From the cell containing the given text, extract its center point as [X, Y] coordinate. 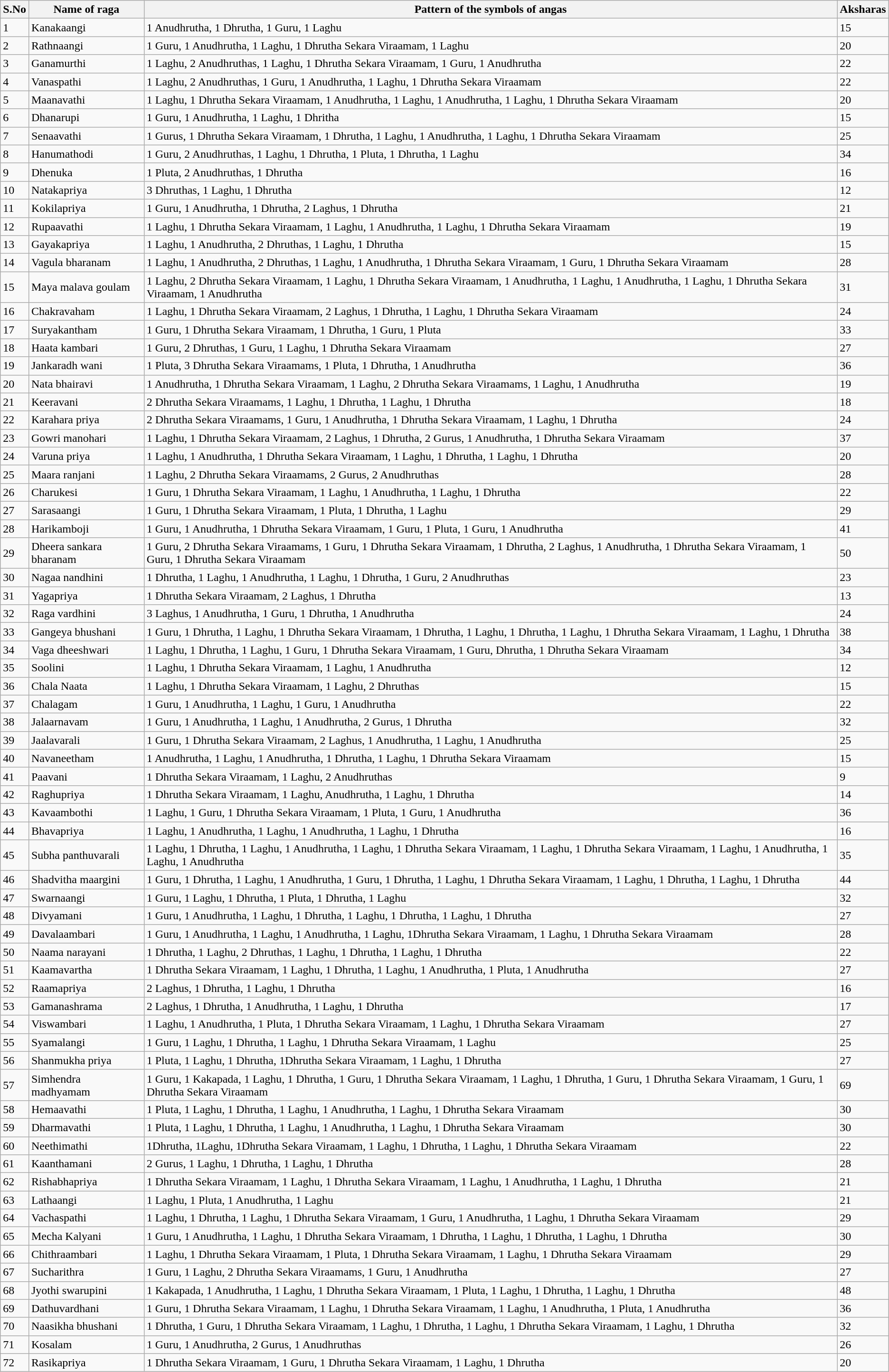
1 Laghu, 1 Guru, 1 Dhrutha Sekara Viraamam, 1 Pluta, 1 Guru, 1 Anudhrutha [491, 812]
Chithraambari [86, 1254]
Naama narayani [86, 952]
1 Guru, 1 Laghu, 1 Dhrutha, 1 Pluta, 1 Dhrutha, 1 Laghu [491, 898]
1 Guru, 1 Anudhrutha, 1 Laghu, 1 Anudhrutha, 2 Gurus, 1 Dhrutha [491, 722]
54 [15, 1024]
1 Laghu, 1 Dhrutha Sekara Viraamam, 1 Laghu, 1 Anudhrutha, 1 Laghu, 1 Dhrutha Sekara Viraamam [491, 227]
Kaamavartha [86, 970]
1 Dhrutha, 1 Laghu, 2 Dhruthas, 1 Laghu, 1 Dhrutha, 1 Laghu, 1 Dhrutha [491, 952]
Raghupriya [86, 794]
Bhavapriya [86, 831]
1 [15, 28]
Divyamani [86, 916]
Pattern of the symbols of angas [491, 10]
70 [15, 1326]
1 Guru, 2 Anudhruthas, 1 Laghu, 1 Dhrutha, 1 Pluta, 1 Dhrutha, 1 Laghu [491, 154]
1 Laghu, 1 Pluta, 1 Anudhrutha, 1 Laghu [491, 1200]
1 Laghu, 1 Dhrutha Sekara Viraamam, 1 Anudhrutha, 1 Laghu, 1 Anudhrutha, 1 Laghu, 1 Dhrutha Sekara Viraamam [491, 100]
1 Guru, 1 Dhrutha, 1 Laghu, 1 Dhrutha Sekara Viraamam, 1 Dhrutha, 1 Laghu, 1 Dhrutha, 1 Laghu, 1 Dhrutha Sekara Viraamam, 1 Laghu, 1 Dhrutha [491, 632]
1 Dhrutha Sekara Viraamam, 1 Laghu, Anudhrutha, 1 Laghu, 1 Dhrutha [491, 794]
Naasikha bhushani [86, 1326]
Simhendra madhyamam [86, 1085]
Davalaambari [86, 934]
1 Guru, 1 Dhrutha Sekara Viraamam, 1 Laghu, 1 Anudhrutha, 1 Laghu, 1 Dhrutha [491, 492]
Jankaradh wani [86, 366]
1 Guru, 2 Dhruthas, 1 Guru, 1 Laghu, 1 Dhrutha Sekara Viraamam [491, 348]
61 [15, 1164]
Sucharithra [86, 1272]
Hanumathodi [86, 154]
1 Kakapada, 1 Anudhrutha, 1 Laghu, 1 Dhrutha Sekara Viraamam, 1 Pluta, 1 Laghu, 1 Dhrutha, 1 Laghu, 1 Dhrutha [491, 1290]
Chakravaham [86, 312]
1 Dhrutha Sekara Viraamam, 1 Laghu, 2 Anudhruthas [491, 776]
1 Guru, 1 Laghu, 2 Dhrutha Sekara Viraamams, 1 Guru, 1 Anudhrutha [491, 1272]
Maya malava goulam [86, 287]
Haata kambari [86, 348]
Vagula bharanam [86, 263]
Gamanashrama [86, 1006]
Rasikapriya [86, 1362]
Maara ranjani [86, 474]
3 [15, 64]
51 [15, 970]
Raamapriya [86, 988]
71 [15, 1344]
1 Laghu, 1 Dhrutha Sekara Viraamam, 1 Laghu, 2 Dhruthas [491, 686]
6 [15, 118]
Gangeya bhushani [86, 632]
45 [15, 855]
1 Anudhrutha, 1 Dhrutha Sekara Viraamam, 1 Laghu, 2 Dhrutha Sekara Viraamams, 1 Laghu, 1 Anudhrutha [491, 384]
64 [15, 1218]
3 Dhruthas, 1 Laghu, 1 Dhrutha [491, 190]
Nata bhairavi [86, 384]
1 Guru, 1 Dhrutha Sekara Viraamam, 1 Laghu, 1 Dhrutha Sekara Viraamam, 1 Laghu, 1 Anudhrutha, 1 Pluta, 1 Anudhrutha [491, 1308]
2 Laghus, 1 Dhrutha, 1 Anudhrutha, 1 Laghu, 1 Dhrutha [491, 1006]
Senaavathi [86, 136]
1 Dhrutha Sekara Viraamam, 1 Laghu, 1 Dhrutha Sekara Viraamam, 1 Laghu, 1 Anudhrutha, 1 Laghu, 1 Dhrutha [491, 1182]
Kosalam [86, 1344]
Shadvitha maargini [86, 880]
1 Dhrutha Sekara Viraamam, 1 Laghu, 1 Dhrutha, 1 Laghu, 1 Anudhrutha, 1 Pluta, 1 Anudhrutha [491, 970]
1 Guru, 1 Anudhrutha, 1 Laghu, 1 Dhritha [491, 118]
Vaga dheeshwari [86, 650]
5 [15, 100]
42 [15, 794]
1 Laghu, 1 Anudhrutha, 1 Laghu, 1 Anudhrutha, 1 Laghu, 1 Dhrutha [491, 831]
2 Dhrutha Sekara Viraamams, 1 Laghu, 1 Dhrutha, 1 Laghu, 1 Dhrutha [491, 402]
1 Guru, 1 Anudhrutha, 1 Dhrutha, 2 Laghus, 1 Dhrutha [491, 208]
1 Anudhrutha, 1 Dhrutha, 1 Guru, 1 Laghu [491, 28]
Dheera sankara bharanam [86, 553]
Kavaambothi [86, 812]
40 [15, 758]
Subha panthuvarali [86, 855]
1 Pluta, 1 Laghu, 1 Dhrutha, 1Dhrutha Sekara Viraamam, 1 Laghu, 1 Dhrutha [491, 1060]
1 Laghu, 1 Anudhrutha, 2 Dhruthas, 1 Laghu, 1 Anudhrutha, 1 Dhrutha Sekara Viraamam, 1 Guru, 1 Dhrutha Sekara Viraamam [491, 263]
1 Laghu, 1 Dhrutha Sekara Viraamam, 1 Laghu, 1 Anudhrutha [491, 668]
Navaneetham [86, 758]
1 Guru, 1 Dhrutha Sekara Viraamam, 1 Dhrutha, 1 Guru, 1 Pluta [491, 330]
Nagaa nandhini [86, 578]
Shanmukha priya [86, 1060]
Soolini [86, 668]
1 Pluta, 2 Anudhruthas, 1 Dhrutha [491, 172]
Paavani [86, 776]
1 Guru, 1 Anudhrutha, 1 Dhrutha Sekara Viraamam, 1 Guru, 1 Pluta, 1 Guru, 1 Anudhrutha [491, 529]
Varuna priya [86, 456]
Viswambari [86, 1024]
Raga vardhini [86, 614]
Swarnaangi [86, 898]
Aksharas [863, 10]
Rupaavathi [86, 227]
Natakapriya [86, 190]
1 Guru, 1 Anudhrutha, 1 Laghu, 1 Dhrutha Sekara Viraamam, 1 Dhrutha, 1 Laghu, 1 Dhrutha, 1 Laghu, 1 Dhrutha [491, 1236]
Hemaavathi [86, 1109]
1 Dhrutha, 1 Guru, 1 Dhrutha Sekara Viraamam, 1 Laghu, 1 Dhrutha, 1 Laghu, 1 Dhrutha Sekara Viraamam, 1 Laghu, 1 Dhrutha [491, 1326]
Kokilapriya [86, 208]
2 Dhrutha Sekara Viraamams, 1 Guru, 1 Anudhrutha, 1 Dhrutha Sekara Viraamam, 1 Laghu, 1 Dhrutha [491, 420]
1 Laghu, 1 Anudhrutha, 1 Dhrutha Sekara Viraamam, 1 Laghu, 1 Dhrutha, 1 Laghu, 1 Dhrutha [491, 456]
66 [15, 1254]
1 Laghu, 1 Anudhrutha, 1 Pluta, 1 Dhrutha Sekara Viraamam, 1 Laghu, 1 Dhrutha Sekara Viraamam [491, 1024]
3 Laghus, 1 Anudhrutha, 1 Guru, 1 Dhrutha, 1 Anudhrutha [491, 614]
1 Laghu, 2 Dhrutha Sekara Viraamams, 2 Gurus, 2 Anudhruthas [491, 474]
2 [15, 46]
Lathaangi [86, 1200]
1Dhrutha, 1Laghu, 1Dhrutha Sekara Viraamam, 1 Laghu, 1 Dhrutha, 1 Laghu, 1 Dhrutha Sekara Viraamam [491, 1145]
Keeravani [86, 402]
52 [15, 988]
68 [15, 1290]
Jaalavarali [86, 740]
1 Guru, 1 Dhrutha, 1 Laghu, 1 Anudhrutha, 1 Guru, 1 Dhrutha, 1 Laghu, 1 Dhrutha Sekara Viraamam, 1 Laghu, 1 Dhrutha, 1 Laghu, 1 Dhrutha [491, 880]
1 Guru, 1 Laghu, 1 Dhrutha, 1 Laghu, 1 Dhrutha Sekara Viraamam, 1 Laghu [491, 1042]
Harikamboji [86, 529]
2 Gurus, 1 Laghu, 1 Dhrutha, 1 Laghu, 1 Dhrutha [491, 1164]
39 [15, 740]
1 Guru, 1 Anudhrutha, 1 Laghu, 1 Dhrutha Sekara Viraamam, 1 Laghu [491, 46]
Jyothi swarupini [86, 1290]
Yagapriya [86, 596]
4 [15, 82]
Dharmavathi [86, 1127]
49 [15, 934]
46 [15, 880]
1 Guru, 1 Anudhrutha, 1 Laghu, 1 Dhrutha, 1 Laghu, 1 Dhrutha, 1 Laghu, 1 Dhrutha [491, 916]
60 [15, 1145]
1 Dhrutha, 1 Laghu, 1 Anudhrutha, 1 Laghu, 1 Dhrutha, 1 Guru, 2 Anudhruthas [491, 578]
Syamalangi [86, 1042]
Sarasaangi [86, 510]
1 Anudhrutha, 1 Laghu, 1 Anudhrutha, 1 Dhrutha, 1 Laghu, 1 Dhrutha Sekara Viraamam [491, 758]
1 Laghu, 1 Dhrutha Sekara Viraamam, 1 Pluta, 1 Dhrutha Sekara Viraamam, 1 Laghu, 1 Dhrutha Sekara Viraamam [491, 1254]
Neethimathi [86, 1145]
8 [15, 154]
Kanakaangi [86, 28]
1 Guru, 1 Anudhrutha, 1 Laghu, 1 Anudhrutha, 1 Laghu, 1Dhrutha Sekara Viraamam, 1 Laghu, 1 Dhrutha Sekara Viraamam [491, 934]
55 [15, 1042]
Dhenuka [86, 172]
1 Guru, 1 Dhrutha Sekara Viraamam, 2 Laghus, 1 Anudhrutha, 1 Laghu, 1 Anudhrutha [491, 740]
Rathnaangi [86, 46]
67 [15, 1272]
1 Guru, 1 Anudhrutha, 1 Laghu, 1 Guru, 1 Anudhrutha [491, 704]
1 Dhrutha Sekara Viraamam, 1 Guru, 1 Dhrutha Sekara Viraamam, 1 Laghu, 1 Dhrutha [491, 1362]
65 [15, 1236]
Dhanarupi [86, 118]
Chalagam [86, 704]
11 [15, 208]
58 [15, 1109]
Suryakantham [86, 330]
1 Laghu, 1 Dhrutha Sekara Viraamam, 2 Laghus, 1 Dhrutha, 1 Laghu, 1 Dhrutha Sekara Viraamam [491, 312]
Vachaspathi [86, 1218]
Name of raga [86, 10]
7 [15, 136]
Gayakapriya [86, 245]
1 Laghu, 1 Dhrutha, 1 Laghu, 1 Dhrutha Sekara Viraamam, 1 Guru, 1 Anudhrutha, 1 Laghu, 1 Dhrutha Sekara Viraamam [491, 1218]
72 [15, 1362]
63 [15, 1200]
Rishabhapriya [86, 1182]
2 Laghus, 1 Dhrutha, 1 Laghu, 1 Dhrutha [491, 988]
1 Laghu, 1 Dhrutha, 1 Laghu, 1 Guru, 1 Dhrutha Sekara Viraamam, 1 Guru, Dhrutha, 1 Dhrutha Sekara Viraamam [491, 650]
Karahara priya [86, 420]
Vanaspathi [86, 82]
1 Pluta, 3 Dhrutha Sekara Viraamams, 1 Pluta, 1 Dhrutha, 1 Anudhrutha [491, 366]
1 Dhrutha Sekara Viraamam, 2 Laghus, 1 Dhrutha [491, 596]
1 Guru, 1 Anudhrutha, 2 Gurus, 1 Anudhruthas [491, 1344]
62 [15, 1182]
57 [15, 1085]
1 Laghu, 2 Anudhruthas, 1 Guru, 1 Anudhrutha, 1 Laghu, 1 Dhrutha Sekara Viraamam [491, 82]
Charukesi [86, 492]
Jalaarnavam [86, 722]
43 [15, 812]
1 Laghu, 1 Dhrutha Sekara Viraamam, 2 Laghus, 1 Dhrutha, 2 Gurus, 1 Anudhrutha, 1 Dhrutha Sekara Viraamam [491, 438]
Mecha Kalyani [86, 1236]
Chala Naata [86, 686]
47 [15, 898]
1 Gurus, 1 Dhrutha Sekara Viraamam, 1 Dhrutha, 1 Laghu, 1 Anudhrutha, 1 Laghu, 1 Dhrutha Sekara Viraamam [491, 136]
1 Laghu, 2 Anudhruthas, 1 Laghu, 1 Dhrutha Sekara Viraamam, 1 Guru, 1 Anudhrutha [491, 64]
1 Laghu, 1 Anudhrutha, 2 Dhruthas, 1 Laghu, 1 Dhrutha [491, 245]
10 [15, 190]
Dathuvardhani [86, 1308]
Ganamurthi [86, 64]
1 Guru, 1 Dhrutha Sekara Viraamam, 1 Pluta, 1 Dhrutha, 1 Laghu [491, 510]
59 [15, 1127]
Gowri manohari [86, 438]
Kaanthamani [86, 1164]
Maanavathi [86, 100]
56 [15, 1060]
S.No [15, 10]
53 [15, 1006]
